From the cell containing the given text, extract its center point as [x, y] coordinate. 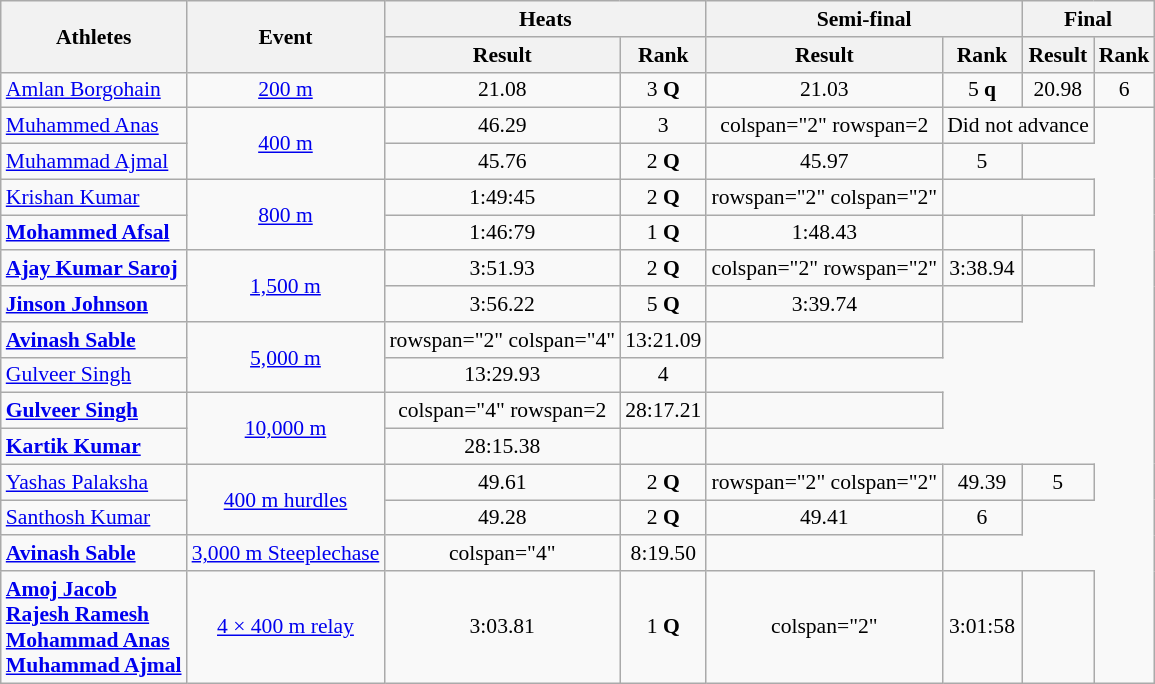
Kartik Kumar [94, 447]
49.41 [824, 518]
3 Q [663, 90]
4 [663, 375]
Krishan Kumar [94, 197]
21.03 [824, 90]
rowspan="2" colspan="4" [502, 340]
Yashas Palaksha [94, 482]
5 Q [663, 304]
8:19.50 [663, 554]
Mohammed Afsal [94, 233]
45.97 [824, 162]
13:21.09 [663, 340]
1:48.43 [824, 233]
Did not advance [1018, 126]
Event [286, 36]
49.28 [502, 518]
Muhammad Ajmal [94, 162]
3:51.93 [502, 269]
3,000 m Steeplechase [286, 554]
colspan="4" [502, 554]
Jinson Johnson [94, 304]
5,000 m [286, 358]
45.76 [502, 162]
3:39.74 [824, 304]
28:17.21 [663, 411]
46.29 [502, 126]
Ajay Kumar Saroj [94, 269]
49.61 [502, 482]
Final [1088, 19]
13:29.93 [502, 375]
colspan="2" [824, 627]
21.08 [502, 90]
Semi-final [864, 19]
Muhammed Anas [94, 126]
Santhosh Kumar [94, 518]
colspan="2" rowspan=2 [824, 126]
4 × 400 m relay [286, 627]
3:56.22 [502, 304]
colspan="4" rowspan=2 [502, 411]
800 m [286, 214]
3:03.81 [502, 627]
Athletes [94, 36]
3 [663, 126]
3:01:58 [982, 627]
1:46:79 [502, 233]
49.39 [982, 482]
400 m [286, 144]
colspan="2" rowspan="2" [824, 269]
400 m hurdles [286, 500]
5 q [982, 90]
1:49:45 [502, 197]
Amoj JacobRajesh RameshMohammad AnasMuhammad Ajmal [94, 627]
28:15.38 [502, 447]
10,000 m [286, 428]
20.98 [1058, 90]
Heats [545, 19]
Amlan Borgohain [94, 90]
1,500 m [286, 286]
200 m [286, 90]
3:38.94 [982, 269]
